Detect which cell encompasses the target text, then output its (X, Y) center coordinate. 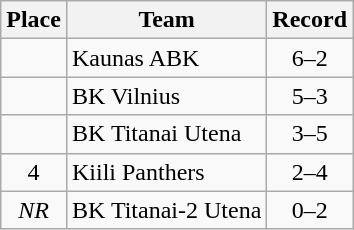
5–3 (310, 96)
BK Vilnius (166, 96)
BK Titanai Utena (166, 134)
NR (34, 210)
3–5 (310, 134)
Place (34, 20)
Team (166, 20)
Kiili Panthers (166, 172)
BK Titanai-2 Utena (166, 210)
Record (310, 20)
0–2 (310, 210)
4 (34, 172)
6–2 (310, 58)
2–4 (310, 172)
Kaunas ABK (166, 58)
